Pinpoint the cell where the given text exists, returning its (X, Y) midpoint coordinate. 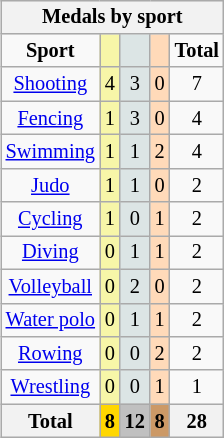
Cycling (50, 219)
28 (197, 421)
12 (135, 421)
7 (197, 84)
Sport (50, 51)
Volleyball (50, 286)
Shooting (50, 84)
Wrestling (50, 387)
Medals by sport (112, 17)
Diving (50, 253)
Rowing (50, 354)
Water polo (50, 320)
Judo (50, 185)
Swimming (50, 152)
Fencing (50, 118)
